Locate the cell with the specified text and output its [X, Y] center coordinate. 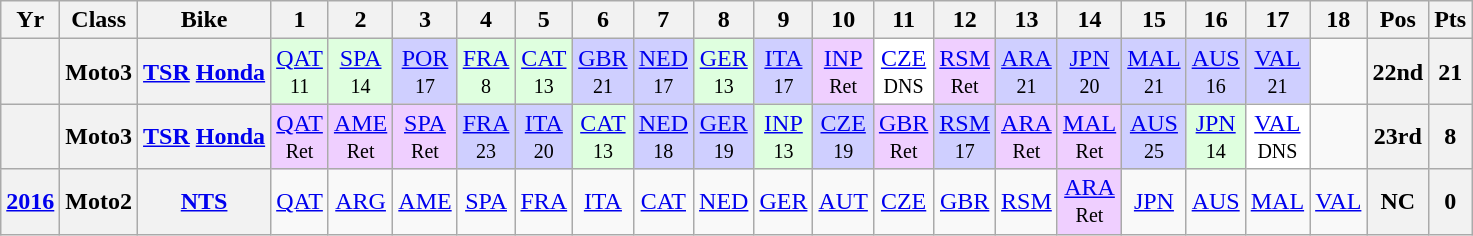
17 [1277, 20]
CAT [663, 202]
QAT11 [300, 72]
RSM17 [965, 136]
Bike [204, 20]
AUS [1216, 202]
GBR [965, 202]
VAL [1338, 202]
Pos [1398, 20]
INPRet [843, 72]
FRA8 [486, 72]
MAL [1277, 202]
NED17 [663, 72]
CZE19 [843, 136]
GER [784, 202]
1 [300, 20]
12 [965, 20]
FRA23 [486, 136]
VALDNS [1277, 136]
22nd [1398, 72]
11 [903, 20]
10 [843, 20]
CZEDNS [903, 72]
SPA14 [360, 72]
13 [1027, 20]
ITA17 [784, 72]
RSMRet [965, 72]
MAL21 [1154, 72]
GBRRet [903, 136]
ITA20 [544, 136]
2016 [30, 202]
NC [1398, 202]
QAT [300, 202]
ARA21 [1027, 72]
Yr [30, 20]
AUS16 [1216, 72]
21 [1450, 72]
14 [1089, 20]
9 [784, 20]
AUT [843, 202]
0 [1450, 202]
6 [603, 20]
JPN20 [1089, 72]
Class [99, 20]
FRA [544, 202]
VAL21 [1277, 72]
23rd [1398, 136]
QATRet [300, 136]
AME [425, 202]
ARG [360, 202]
SPARet [425, 136]
NED18 [663, 136]
POR17 [425, 72]
INP13 [784, 136]
SPA [486, 202]
3 [425, 20]
7 [663, 20]
NTS [204, 202]
AMERet [360, 136]
JPN [1154, 202]
GER13 [724, 72]
NED [724, 202]
GER19 [724, 136]
MALRet [1089, 136]
CZE [903, 202]
5 [544, 20]
15 [1154, 20]
GBR21 [603, 72]
JPN14 [1216, 136]
RSM [1027, 202]
Pts [1450, 20]
18 [1338, 20]
AUS25 [1154, 136]
16 [1216, 20]
ITA [603, 202]
2 [360, 20]
Moto2 [99, 202]
4 [486, 20]
